Search for the cell housing the specified text and yield its (x, y) center coordinate. 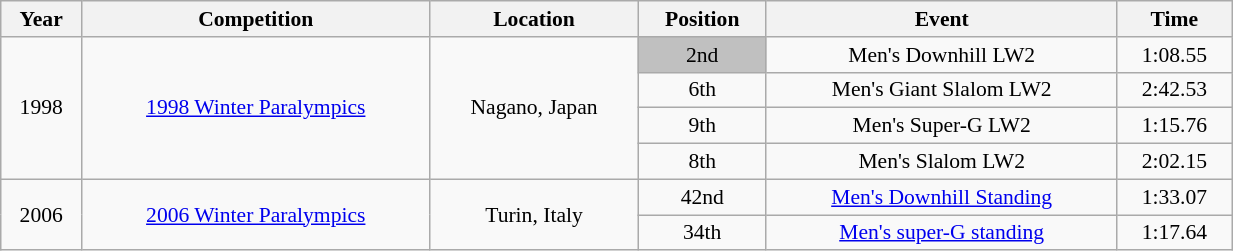
Competition (256, 19)
Men's Giant Slalom LW2 (942, 90)
Event (942, 19)
Men's Downhill LW2 (942, 55)
1:17.64 (1174, 233)
9th (702, 126)
1:33.07 (1174, 197)
42nd (702, 197)
8th (702, 162)
Position (702, 19)
Men's Downhill Standing (942, 197)
1998 Winter Paralympics (256, 108)
6th (702, 90)
34th (702, 233)
1:08.55 (1174, 55)
1:15.76 (1174, 126)
1998 (42, 108)
Time (1174, 19)
Location (534, 19)
Men's Super-G LW2 (942, 126)
Nagano, Japan (534, 108)
2006 (42, 214)
2:02.15 (1174, 162)
Year (42, 19)
2006 Winter Paralympics (256, 214)
Turin, Italy (534, 214)
Men's Slalom LW2 (942, 162)
2:42.53 (1174, 90)
2nd (702, 55)
Men's super-G standing (942, 233)
